For the text-containing cell, return its midpoint in [X, Y] coordinate format. 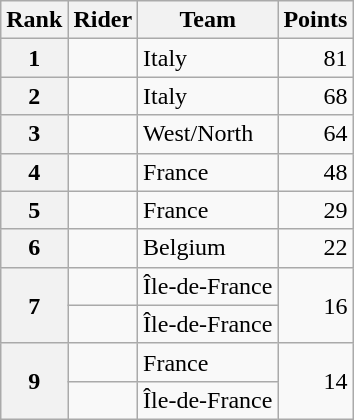
68 [316, 96]
22 [316, 248]
Belgium [208, 248]
2 [34, 96]
29 [316, 210]
Team [208, 20]
1 [34, 58]
5 [34, 210]
7 [34, 305]
Rider [103, 20]
16 [316, 305]
4 [34, 172]
Rank [34, 20]
3 [34, 134]
64 [316, 134]
9 [34, 381]
6 [34, 248]
48 [316, 172]
14 [316, 381]
Points [316, 20]
81 [316, 58]
West/North [208, 134]
